Return the [x, y] coordinate for the center point of the cell that contains the specified text.  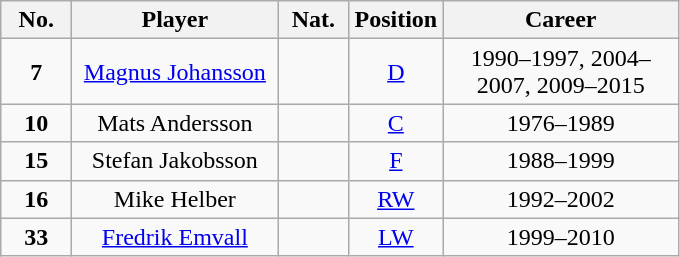
Fredrik Emvall [175, 237]
D [396, 72]
Magnus Johansson [175, 72]
33 [36, 237]
Position [396, 20]
16 [36, 199]
Player [175, 20]
Stefan Jakobsson [175, 161]
No. [36, 20]
Career [561, 20]
1990–1997, 2004–2007, 2009–2015 [561, 72]
15 [36, 161]
LW [396, 237]
1976–1989 [561, 123]
C [396, 123]
Mike Helber [175, 199]
7 [36, 72]
RW [396, 199]
10 [36, 123]
1999–2010 [561, 237]
F [396, 161]
Mats Andersson [175, 123]
1992–2002 [561, 199]
1988–1999 [561, 161]
Nat. [314, 20]
